Detect which cell encompasses the target text, then output its (x, y) center coordinate. 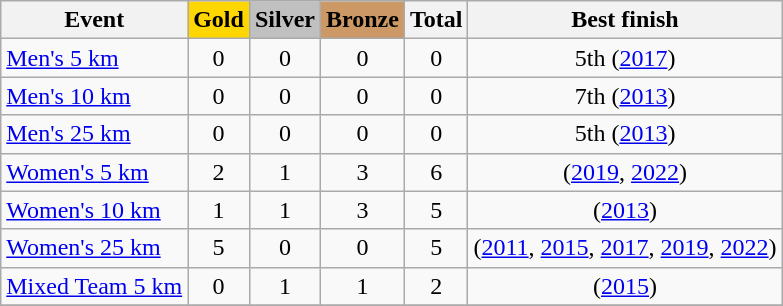
Mixed Team 5 km (94, 286)
Men's 25 km (94, 134)
5th (2017) (625, 58)
(2019, 2022) (625, 172)
Bronze (362, 20)
7th (2013) (625, 96)
Best finish (625, 20)
6 (436, 172)
Total (436, 20)
Gold (219, 20)
Women's 25 km (94, 248)
5th (2013) (625, 134)
Event (94, 20)
Women's 5 km (94, 172)
Silver (284, 20)
(2013) (625, 210)
Men's 10 km (94, 96)
(2011, 2015, 2017, 2019, 2022) (625, 248)
(2015) (625, 286)
Women's 10 km (94, 210)
Men's 5 km (94, 58)
